Provide the [x, y] coordinate of the cell's center where the given text is located.  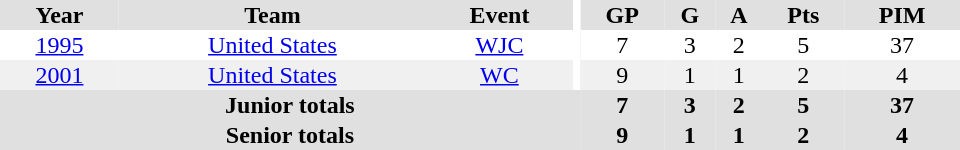
GP [622, 15]
2001 [60, 75]
Team [272, 15]
WJC [500, 45]
WC [500, 75]
Junior totals [290, 105]
Event [500, 15]
G [690, 15]
PIM [902, 15]
A [738, 15]
Pts [804, 15]
1995 [60, 45]
Senior totals [290, 135]
Year [60, 15]
